Return [x, y] of the center of cell containing provided text 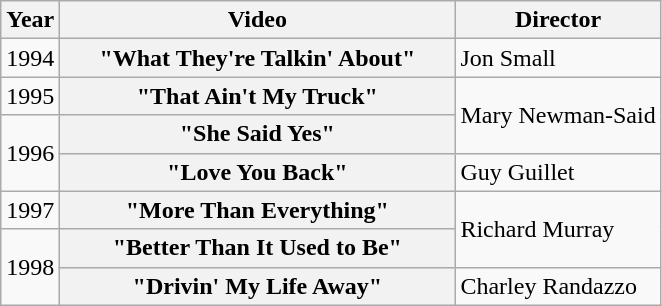
1994 [30, 58]
Mary Newman-Said [558, 115]
"More Than Everything" [258, 210]
1996 [30, 153]
Jon Small [558, 58]
"She Said Yes" [258, 134]
"Better Than It Used to Be" [258, 248]
1995 [30, 96]
"What They're Talkin' About" [258, 58]
Guy Guillet [558, 172]
"Drivin' My Life Away" [258, 286]
Video [258, 20]
"That Ain't My Truck" [258, 96]
Charley Randazzo [558, 286]
Director [558, 20]
1998 [30, 267]
1997 [30, 210]
"Love You Back" [258, 172]
Year [30, 20]
Richard Murray [558, 229]
